For the text-containing cell, return its midpoint in [X, Y] coordinate format. 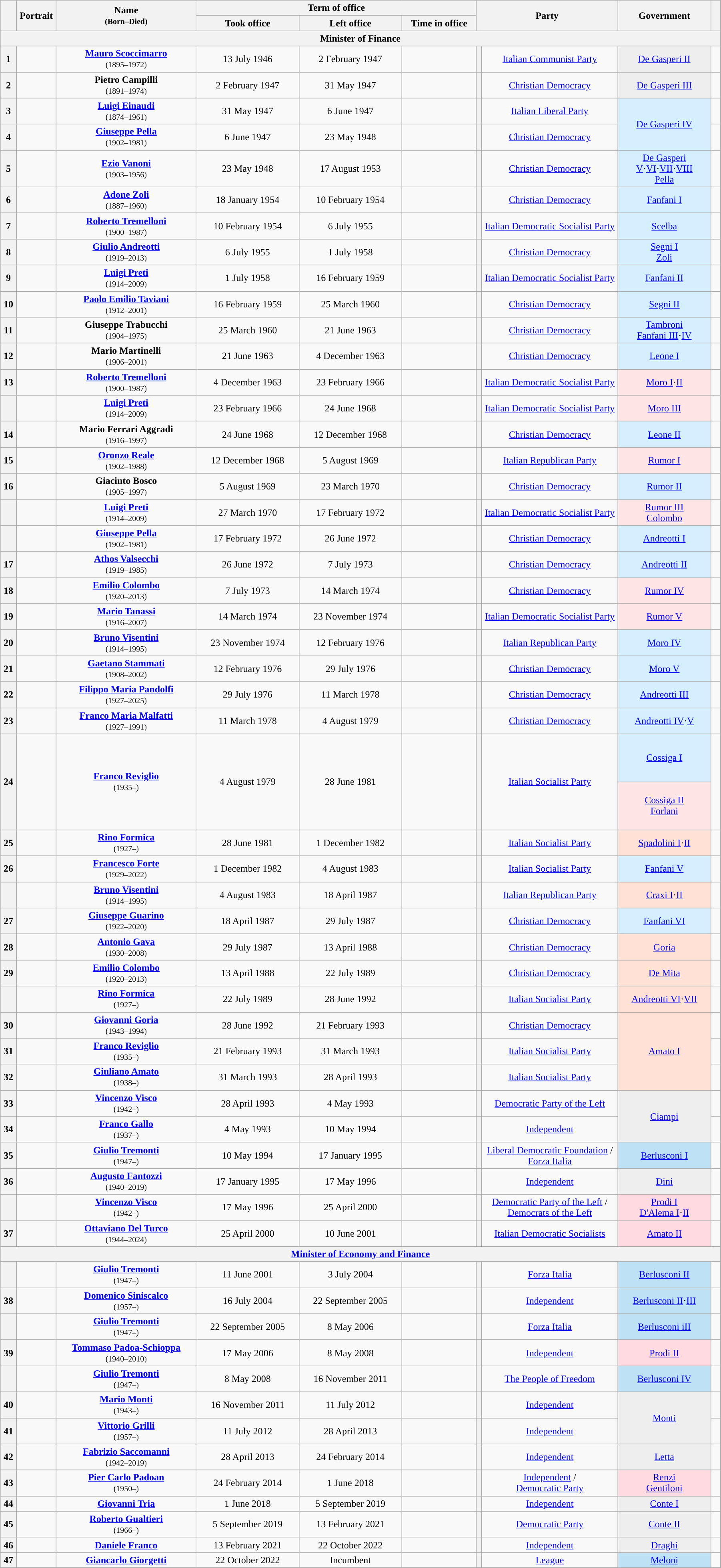
12 [8, 356]
13 July 1946 [247, 59]
Athos Valsecchi(1919–1985) [126, 564]
Moro IV [664, 643]
Rumor IV [664, 591]
Government [664, 16]
Franco Gallo(1937–) [126, 1129]
Paolo Emilio Taviani(1912–2001) [126, 304]
40 [8, 1405]
14 [8, 435]
Giulio Andreotti(1919–2013) [126, 252]
Rumor IIIColombo [664, 512]
3 July 2004 [350, 1275]
13 [8, 383]
47 [8, 1560]
45 [8, 1524]
17 May 2006 [247, 1353]
Andreotti III [664, 695]
32 [8, 1077]
16 [8, 487]
Conte II [664, 1524]
Goria [664, 947]
Fabrizio Saccomanni(1942–2019) [126, 1457]
Italian Liberal Party [550, 111]
Moro V [664, 668]
Mauro Scoccimarro(1895–1972) [126, 59]
2 [8, 85]
Rumor V [664, 616]
De Mita [664, 973]
Minister of Economy and Finance [360, 1254]
Moro III [664, 408]
De Gasperi III [664, 85]
Daniele Franco [126, 1545]
Giancarlo Giorgetti [126, 1560]
Italian Democratic Socialists [550, 1233]
39 [8, 1353]
5 [8, 168]
Fanfani VI [664, 921]
Giovanni Tria [126, 1504]
Meloni [664, 1560]
23 [8, 720]
24 [8, 782]
Oronzo Reale(1902–1988) [126, 460]
Vittorio Grilli(1957–) [126, 1431]
21 [8, 668]
9 [8, 278]
42 [8, 1457]
Ezio Vanoni(1903–1956) [126, 168]
26 [8, 869]
25 [8, 843]
Spadolini I·II [664, 843]
Amato I [664, 1051]
Craxi I·II [664, 895]
Took office [247, 23]
Democratic Party of the Left [550, 1103]
Left office [350, 23]
Berlusconi IV [664, 1379]
Tommaso Padoa-Schioppa(1940–2010) [126, 1353]
6 [8, 200]
TambroniFanfani III·IV [664, 331]
Andreotti II [664, 564]
38 [8, 1301]
Leone I [664, 356]
34 [8, 1129]
23 March 1970 [350, 487]
Andreotti I [664, 539]
Italian Communist Party [550, 59]
Draghi [664, 1545]
33 [8, 1103]
Giovanni Goria(1943–1994) [126, 1025]
Franco Maria Malfatti(1927–1991) [126, 720]
10 June 2001 [350, 1233]
11 [8, 331]
Moro I·II [664, 383]
22 [8, 695]
Term of office [336, 8]
Scelba [664, 226]
Rumor I [664, 460]
Giuseppe Trabucchi(1904–1975) [126, 331]
Luigi Einaudi(1874–1961) [126, 111]
Berlusconi iII [664, 1327]
17 [8, 564]
28 [8, 947]
Giacinto Bosco(1905–1997) [126, 487]
Prodi ID'Alema I·II [664, 1207]
Francesco Forte(1929–2022) [126, 869]
Gaetano Stammati(1908–2002) [126, 668]
Conte I [664, 1504]
Monti [664, 1418]
Dini [664, 1181]
Antonio Gava(1930–2008) [126, 947]
18 January 1954 [247, 200]
Time in office [439, 23]
Mario Monti(1943–) [126, 1405]
1 [8, 59]
Democratic Party of the Left /Democrats of the Left [550, 1207]
Pietro Campilli(1891–1974) [126, 85]
Augusto Fantozzi(1940–2019) [126, 1181]
Adone Zoli(1887–1960) [126, 200]
19 [8, 616]
Liberal Democratic Foundation /Forza Italia [550, 1155]
The People of Freedom [550, 1379]
30 [8, 1025]
Ottaviano Del Turco(1944–2024) [126, 1233]
Giuliano Amato(1938–) [126, 1077]
Party [547, 16]
4 [8, 137]
Mario Martinelli(1906–2001) [126, 356]
Letta [664, 1457]
8 May 2006 [350, 1327]
Berlusconi II [664, 1275]
Segni IZoli [664, 252]
Fanfani II [664, 278]
31 [8, 1051]
Amato II [664, 1233]
3 [8, 111]
11 June 2001 [247, 1275]
44 [8, 1504]
Cossiga IIForlani [664, 806]
Berlusconi II·III [664, 1301]
43 [8, 1483]
41 [8, 1431]
35 [8, 1155]
Cossiga I [664, 758]
Mario Tanassi(1916–2007) [126, 616]
Rumor II [664, 487]
Fanfani I [664, 200]
De Gasperi V·VI·VII·VIIIPella [664, 168]
Andreotti VI·VII [664, 999]
16 July 2004 [247, 1301]
Democratic Party [550, 1524]
RenziGentiloni [664, 1483]
17 August 1953 [350, 168]
Filippo Maria Pandolfi(1927–2025) [126, 695]
Mario Ferrari Aggradi(1916–1997) [126, 435]
7 [8, 226]
27 March 1970 [247, 512]
Leone II [664, 435]
Minister of Finance [360, 38]
Roberto Gualtieri(1966–) [126, 1524]
20 [8, 643]
De Gasperi IV [664, 124]
Giuseppe Guarino(1922–2020) [126, 921]
Berlusconi I [664, 1155]
Fanfani V [664, 869]
36 [8, 1181]
15 [8, 460]
46 [8, 1545]
29 [8, 973]
Portrait [36, 16]
Domenico Siniscalco(1957–) [126, 1301]
10 [8, 304]
Prodi II [664, 1353]
Ciampi [664, 1116]
Segni II [664, 304]
League [550, 1560]
8 [8, 252]
Independent /Democratic Party [550, 1483]
Name(Born–Died) [126, 16]
Incumbent [350, 1560]
18 [8, 591]
De Gasperi II [664, 59]
27 [8, 921]
37 [8, 1233]
Andreotti IV·V [664, 720]
Pier Carlo Padoan(1950–) [126, 1483]
